For the text-containing cell, return its midpoint in [x, y] coordinate format. 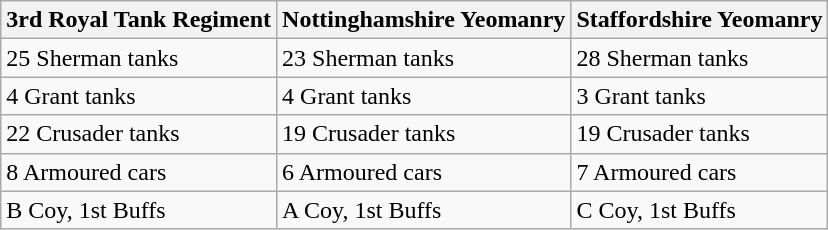
7 Armoured cars [700, 172]
Nottinghamshire Yeomanry [424, 20]
23 Sherman tanks [424, 58]
25 Sherman tanks [139, 58]
C Coy, 1st Buffs [700, 210]
3rd Royal Tank Regiment [139, 20]
Staffordshire Yeomanry [700, 20]
22 Crusader tanks [139, 134]
B Coy, 1st Buffs [139, 210]
28 Sherman tanks [700, 58]
6 Armoured cars [424, 172]
8 Armoured cars [139, 172]
A Coy, 1st Buffs [424, 210]
3 Grant tanks [700, 96]
